Return (x, y) of the center of cell containing provided text 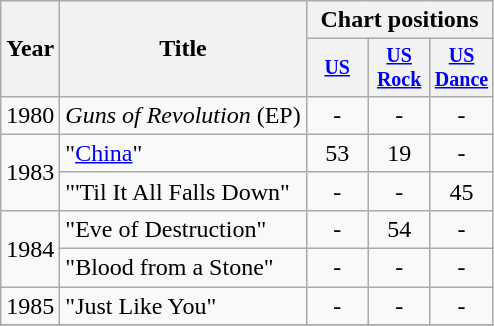
53 (337, 153)
45 (462, 191)
US Rock (399, 68)
"China" (183, 153)
54 (399, 229)
19 (399, 153)
1984 (30, 248)
"Just Like You" (183, 306)
Chart positions (400, 20)
"'Til It All Falls Down" (183, 191)
Year (30, 49)
US (337, 68)
US Dance (462, 68)
1983 (30, 172)
1985 (30, 306)
Guns of Revolution (EP) (183, 115)
1980 (30, 115)
"Eve of Destruction" (183, 229)
Title (183, 49)
"Blood from a Stone" (183, 268)
